From the cell containing the given text, extract its center point as (x, y) coordinate. 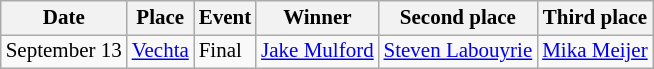
Jake Mulford (317, 52)
Place (160, 18)
Third place (594, 18)
Vechta (160, 52)
Date (64, 18)
Second place (458, 18)
Event (225, 18)
Mika Meijer (594, 52)
September 13 (64, 52)
Final (225, 52)
Steven Labouyrie (458, 52)
Winner (317, 18)
